Identify which cell holds the provided text, then report its [X, Y] central coordinate. 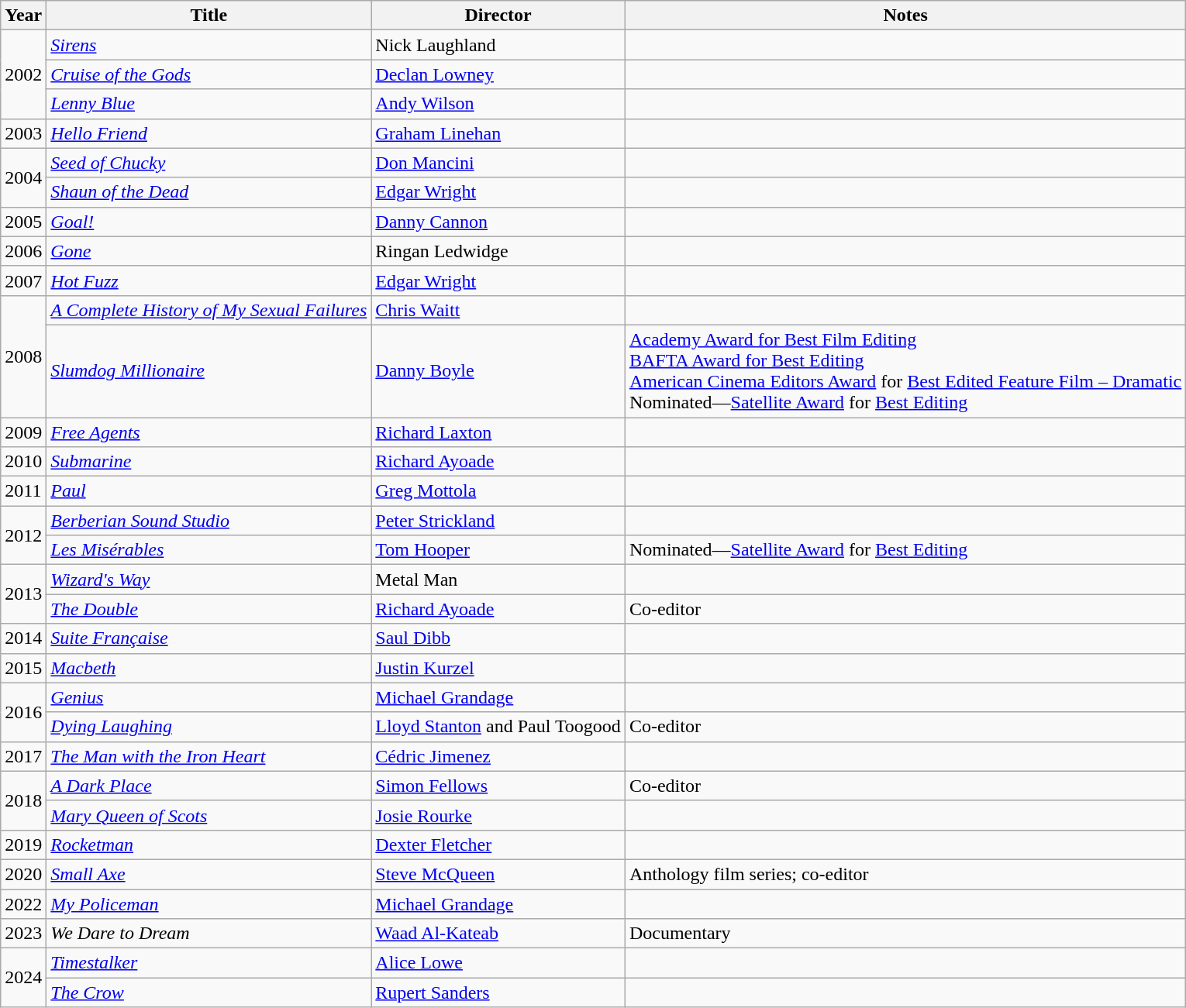
Shaun of the Dead [209, 192]
Don Mancini [498, 163]
2012 [23, 535]
Year [23, 15]
Notes [905, 15]
A Complete History of My Sexual Failures [209, 310]
Declan Lowney [498, 74]
2013 [23, 594]
2006 [23, 251]
Nominated—Satellite Award for Best Editing [905, 550]
Suite Française [209, 638]
2005 [23, 222]
Greg Mottola [498, 491]
2018 [23, 800]
Lloyd Stanton and Paul Toogood [498, 727]
2020 [23, 874]
2003 [23, 133]
Seed of Chucky [209, 163]
Slumdog Millionaire [209, 370]
Hello Friend [209, 133]
Graham Linehan [498, 133]
2008 [23, 356]
Saul Dibb [498, 638]
Submarine [209, 462]
Anthology film series; co-editor [905, 874]
2010 [23, 462]
Hot Fuzz [209, 280]
Cédric Jimenez [498, 756]
Josie Rourke [498, 815]
We Dare to Dream [209, 934]
Peter Strickland [498, 521]
2015 [23, 668]
Nick Laughland [498, 45]
2014 [23, 638]
Metal Man [498, 580]
Sirens [209, 45]
My Policeman [209, 904]
The Double [209, 609]
2024 [23, 978]
Justin Kurzel [498, 668]
2022 [23, 904]
Wizard's Way [209, 580]
Dying Laughing [209, 727]
Gone [209, 251]
Mary Queen of Scots [209, 815]
Lenny Blue [209, 104]
Paul [209, 491]
Goal! [209, 222]
Simon Fellows [498, 786]
2019 [23, 845]
2023 [23, 934]
2011 [23, 491]
Rocketman [209, 845]
2004 [23, 177]
Macbeth [209, 668]
Title [209, 15]
Andy Wilson [498, 104]
Berberian Sound Studio [209, 521]
Rupert Sanders [498, 993]
Les Misérables [209, 550]
Free Agents [209, 432]
2017 [23, 756]
2002 [23, 74]
Steve McQueen [498, 874]
Tom Hooper [498, 550]
2009 [23, 432]
Ringan Ledwidge [498, 251]
Danny Boyle [498, 370]
Timestalker [209, 963]
Alice Lowe [498, 963]
2007 [23, 280]
The Man with the Iron Heart [209, 756]
Chris Waitt [498, 310]
A Dark Place [209, 786]
Dexter Fletcher [498, 845]
Richard Laxton [498, 432]
Cruise of the Gods [209, 74]
Genius [209, 697]
The Crow [209, 993]
Director [498, 15]
Documentary [905, 934]
Waad Al-Kateab [498, 934]
2016 [23, 712]
Danny Cannon [498, 222]
Small Axe [209, 874]
